Detect which cell encompasses the target text, then output its (x, y) center coordinate. 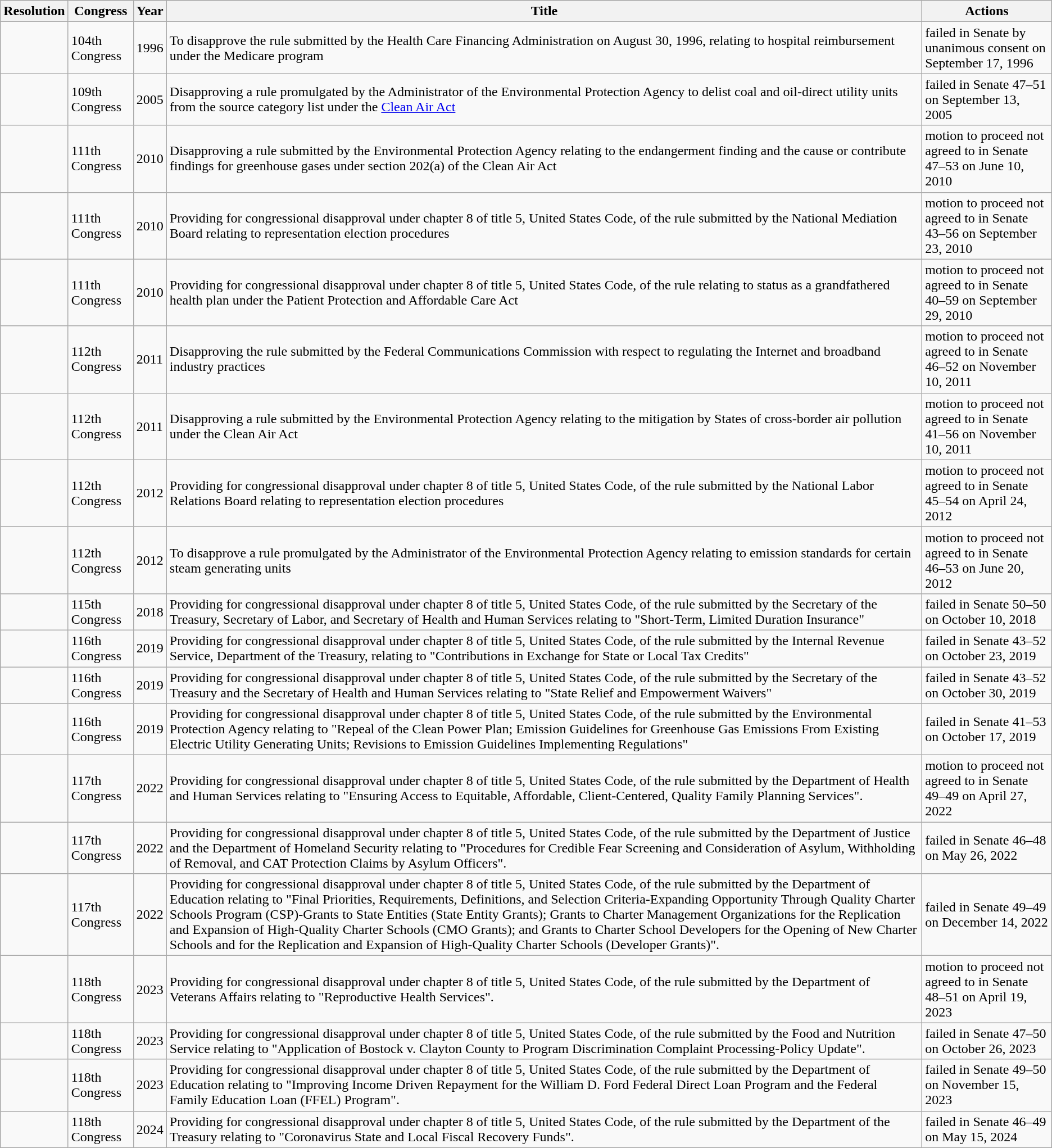
Resolution (34, 11)
Actions (987, 11)
2005 (149, 99)
failed in Senate 43–52 on October 23, 2019 (987, 648)
failed in Senate 50–50 on October 10, 2018 (987, 611)
motion to proceed not agreed to in Senate 46–53 on June 20, 2012 (987, 560)
motion to proceed not agreed to in Senate 40–59 on September 29, 2010 (987, 292)
Title (544, 11)
failed in Senate 49–50 on November 15, 2023 (987, 1085)
115th Congress (101, 611)
motion to proceed not agreed to in Senate 46–52 on November 10, 2011 (987, 360)
motion to proceed not agreed to in Senate 45–54 on April 24, 2012 (987, 493)
failed in Senate 47–50 on October 26, 2023 (987, 1041)
failed in Senate by unanimous consent on September 17, 1996 (987, 48)
failed in Senate 49–49 on December 14, 2022 (987, 915)
failed in Senate 41–53 on October 17, 2019 (987, 729)
failed in Senate 47–51 on September 13, 2005 (987, 99)
motion to proceed not agreed to in Senate 47–53 on June 10, 2010 (987, 158)
2018 (149, 611)
failed in Senate 46–48 on May 26, 2022 (987, 848)
motion to proceed not agreed to in Senate 48–51 on April 19, 2023 (987, 989)
1996 (149, 48)
failed in Senate 46–49 on May 15, 2024 (987, 1129)
Congress (101, 11)
motion to proceed not agreed to in Senate 43–56 on September 23, 2010 (987, 226)
failed in Senate 43–52 on October 30, 2019 (987, 684)
109th Congress (101, 99)
motion to proceed not agreed to in Senate 49–49 on April 27, 2022 (987, 789)
Year (149, 11)
104th Congress (101, 48)
motion to proceed not agreed to in Senate 41–56 on November 10, 2011 (987, 426)
2024 (149, 1129)
Disapproving the rule submitted by the Federal Communications Commission with respect to regulating the Internet and broadband industry practices (544, 360)
